Scan for the cell matching the given text and deliver its [X, Y] coordinate at center. 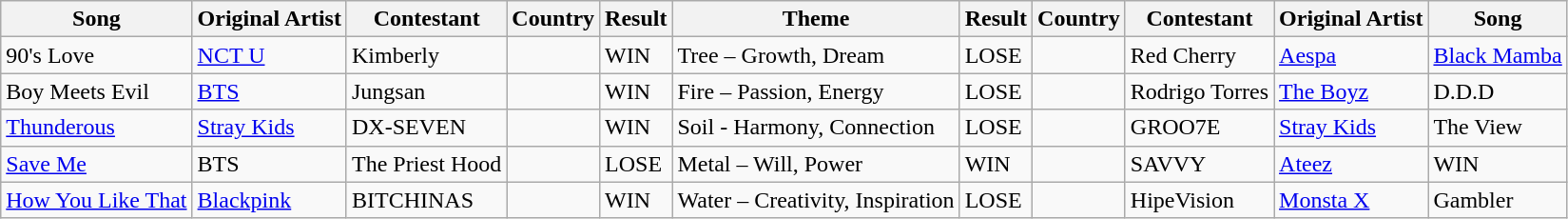
Red Cherry [1199, 55]
Gambler [1498, 200]
Thunderous [97, 128]
Water – Creativity, Inspiration [816, 200]
Soil - Harmony, Connection [816, 128]
Aespa [1351, 55]
BITCHINAS [426, 200]
Jungsan [426, 91]
Kimberly [426, 55]
Ateez [1351, 164]
SAVVY [1199, 164]
The Boyz [1351, 91]
GROO7E [1199, 128]
DX-SEVEN [426, 128]
Metal – Will, Power [816, 164]
Save Me [97, 164]
Black Mamba [1498, 55]
How You Like That [97, 200]
NCT U [269, 55]
The Priest Hood [426, 164]
Boy Meets Evil [97, 91]
Fire – Passion, Energy [816, 91]
Blackpink [269, 200]
The View [1498, 128]
90's Love [97, 55]
Theme [816, 19]
HipeVision [1199, 200]
D.D.D [1498, 91]
Tree – Growth, Dream [816, 55]
Rodrigo Torres [1199, 91]
Monsta X [1351, 200]
